Search for the cell housing the specified text and yield its (x, y) center coordinate. 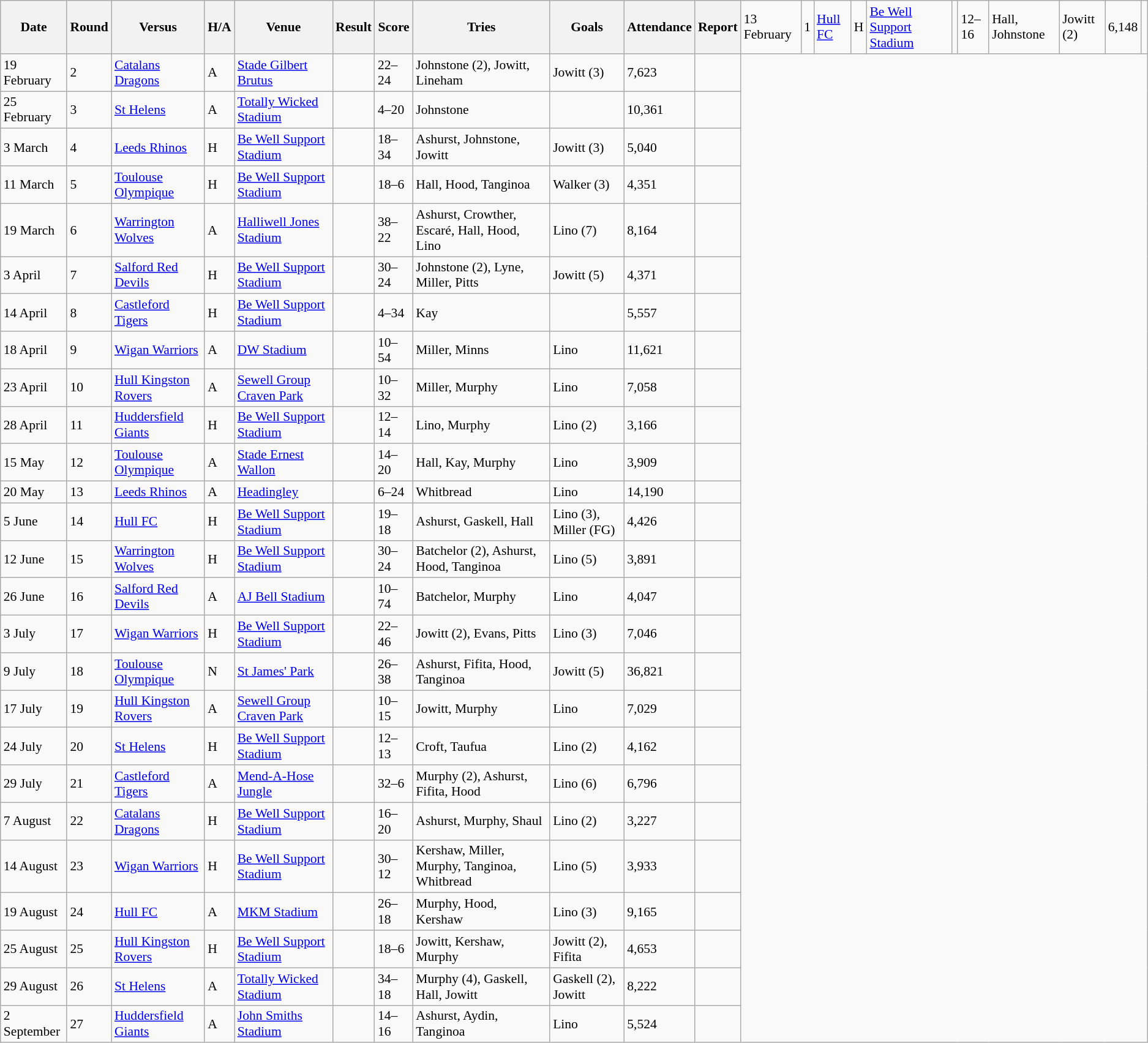
6,148 (1123, 27)
2 September (34, 1024)
4–20 (394, 110)
Gaskell (2), Jowitt (587, 986)
10,361 (659, 110)
23 April (34, 387)
25 (89, 949)
Whitbread (481, 492)
Jowitt (2) (1082, 27)
Stade Ernest Wallon (283, 463)
12–13 (394, 746)
7 August (34, 821)
30–12 (394, 866)
7,623 (659, 72)
Lino, Murphy (481, 425)
Tries (481, 27)
14–16 (394, 1024)
John Smiths Stadium (283, 1024)
15 (89, 559)
10–15 (394, 709)
5,040 (659, 147)
22–24 (394, 72)
Murphy (2), Ashurst, Fifita, Hood (481, 784)
25 August (34, 949)
Date (34, 27)
4,351 (659, 185)
Round (89, 27)
15 May (34, 463)
Miller, Minns (481, 350)
AJ Bell Stadium (283, 597)
4,047 (659, 597)
17 July (34, 709)
3,933 (659, 866)
8,222 (659, 986)
12–16 (974, 27)
22–46 (394, 634)
Hall, Kay, Murphy (481, 463)
Croft, Taufua (481, 746)
Mend-A-Hose Jungle (283, 784)
3 March (34, 147)
20 (89, 746)
Ashurst, Fifita, Hood, Tanginoa (481, 671)
10–54 (394, 350)
18–34 (394, 147)
Lino (6) (587, 784)
26–18 (394, 911)
3,909 (659, 463)
9 July (34, 671)
Jowitt (2), Fifita (587, 949)
14,190 (659, 492)
19–18 (394, 522)
Ashurst, Murphy, Shaul (481, 821)
6 (89, 230)
5 June (34, 522)
Goals (587, 27)
3,891 (659, 559)
10–74 (394, 597)
18 April (34, 350)
Ashurst, Gaskell, Hall (481, 522)
Venue (283, 27)
H/A (219, 27)
29 July (34, 784)
7,058 (659, 387)
10 (89, 387)
14 April (34, 312)
Versus (158, 27)
13 February (771, 27)
Kay (481, 312)
5,557 (659, 312)
4,426 (659, 522)
5 (89, 185)
19 (89, 709)
24 (89, 911)
Ashurst, Crowther, Escaré, Hall, Hood, Lino (481, 230)
3,166 (659, 425)
DW Stadium (283, 350)
Walker (3) (587, 185)
Jowitt, Kershaw, Murphy (481, 949)
Headingley (283, 492)
5,524 (659, 1024)
4–34 (394, 312)
MKM Stadium (283, 911)
3 (89, 110)
Johnstone (481, 110)
2 (89, 72)
7 (89, 276)
26 June (34, 597)
6–24 (394, 492)
St James' Park (283, 671)
16–20 (394, 821)
N (219, 671)
36,821 (659, 671)
Score (394, 27)
24 July (34, 746)
20 May (34, 492)
12 (89, 463)
6,796 (659, 784)
4,371 (659, 276)
32–6 (394, 784)
Johnstone (2), Lyne, Miller, Pitts (481, 276)
38–22 (394, 230)
3,227 (659, 821)
Report (718, 27)
14–20 (394, 463)
7,029 (659, 709)
8 (89, 312)
19 February (34, 72)
11 (89, 425)
13 (89, 492)
26–38 (394, 671)
Lino (3), Miller (FG) (587, 522)
14 (89, 522)
22 (89, 821)
Hall, Hood, Tanginoa (481, 185)
10–32 (394, 387)
12 June (34, 559)
Hall, Johnstone (1024, 27)
8,164 (659, 230)
28 April (34, 425)
26 (89, 986)
14 August (34, 866)
Jowitt (2), Evans, Pitts (481, 634)
Murphy (4), Gaskell, Hall, Jowitt (481, 986)
Lino (7) (587, 230)
Attendance (659, 27)
Kershaw, Miller, Murphy, Tanginoa, Whitbread (481, 866)
Batchelor (2), Ashurst, Hood, Tanginoa (481, 559)
12–14 (394, 425)
Murphy, Hood, Kershaw (481, 911)
19 August (34, 911)
Result (354, 27)
34–18 (394, 986)
4 (89, 147)
Stade Gilbert Brutus (283, 72)
3 April (34, 276)
23 (89, 866)
11,621 (659, 350)
21 (89, 784)
Ashurst, Johnstone, Jowitt (481, 147)
Jowitt, Murphy (481, 709)
Batchelor, Murphy (481, 597)
Johnstone (2), Jowitt, Lineham (481, 72)
Miller, Murphy (481, 387)
3 July (34, 634)
9 (89, 350)
17 (89, 634)
29 August (34, 986)
4,162 (659, 746)
16 (89, 597)
4,653 (659, 949)
9,165 (659, 911)
Ashurst, Aydin, Tanginoa (481, 1024)
25 February (34, 110)
1 (807, 27)
27 (89, 1024)
18 (89, 671)
7,046 (659, 634)
11 March (34, 185)
Halliwell Jones Stadium (283, 230)
19 March (34, 230)
